Capture the cell that displays the provided text and extract its (X, Y) central coordinate. 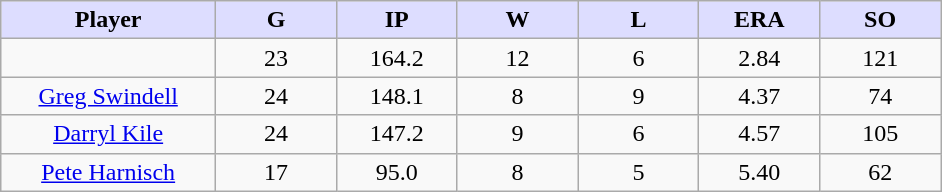
74 (880, 96)
W (518, 20)
2.84 (760, 58)
148.1 (396, 96)
105 (880, 134)
Greg Swindell (108, 96)
ERA (760, 20)
147.2 (396, 134)
5 (638, 172)
L (638, 20)
95.0 (396, 172)
164.2 (396, 58)
4.57 (760, 134)
5.40 (760, 172)
62 (880, 172)
12 (518, 58)
IP (396, 20)
Player (108, 20)
G (276, 20)
Darryl Kile (108, 134)
4.37 (760, 96)
17 (276, 172)
SO (880, 20)
23 (276, 58)
121 (880, 58)
Pete Harnisch (108, 172)
